Detect which cell encompasses the target text, then output its [x, y] center coordinate. 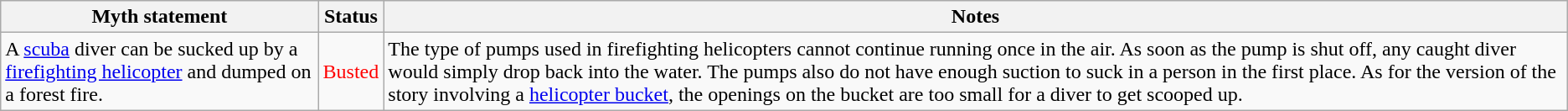
A scuba diver can be sucked up by a firefighting helicopter and dumped on a forest fire. [159, 71]
Busted [351, 71]
Notes [975, 17]
Myth statement [159, 17]
Status [351, 17]
